For the text-containing cell, return its midpoint in (X, Y) coordinate format. 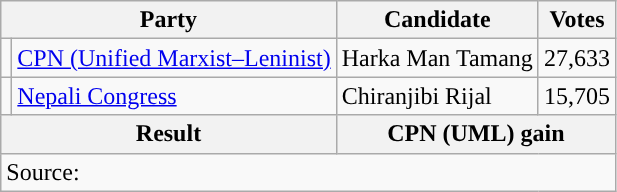
Party (168, 20)
Result (168, 134)
Candidate (437, 20)
Harka Man Tamang (437, 58)
Chiranjibi Rijal (437, 96)
CPN (Unified Marxist–Leninist) (174, 58)
CPN (UML) gain (476, 134)
Source: (308, 172)
15,705 (576, 96)
Votes (576, 20)
Nepali Congress (174, 96)
27,633 (576, 58)
